Identify which cell holds the provided text, then report its [x, y] central coordinate. 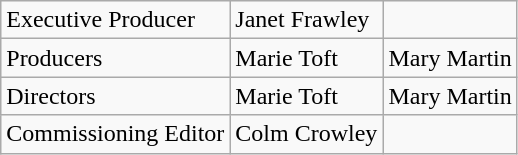
Producers [116, 58]
Janet Frawley [306, 20]
Executive Producer [116, 20]
Colm Crowley [306, 134]
Commissioning Editor [116, 134]
Directors [116, 96]
